Capture the cell that displays the provided text and extract its [X, Y] central coordinate. 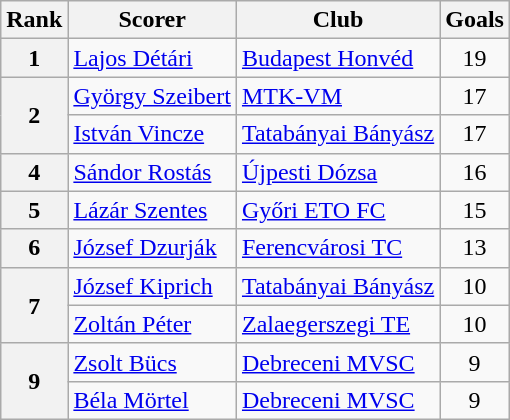
Újpesti Dózsa [338, 172]
Ferencvárosi TC [338, 248]
József Dzurják [152, 248]
MTK-VM [338, 96]
1 [34, 58]
4 [34, 172]
Sándor Rostás [152, 172]
16 [475, 172]
Club [338, 20]
Scorer [152, 20]
7 [34, 305]
Győri ETO FC [338, 210]
15 [475, 210]
Budapest Honvéd [338, 58]
2 [34, 115]
Rank [34, 20]
6 [34, 248]
István Vincze [152, 134]
Lajos Détári [152, 58]
Béla Mörtel [152, 400]
Zoltán Péter [152, 324]
13 [475, 248]
Zsolt Bücs [152, 362]
György Szeibert [152, 96]
Goals [475, 20]
József Kiprich [152, 286]
Lázár Szentes [152, 210]
Zalaegerszegi TE [338, 324]
19 [475, 58]
5 [34, 210]
